Return the (X, Y) coordinate for the center point of the cell that contains the specified text.  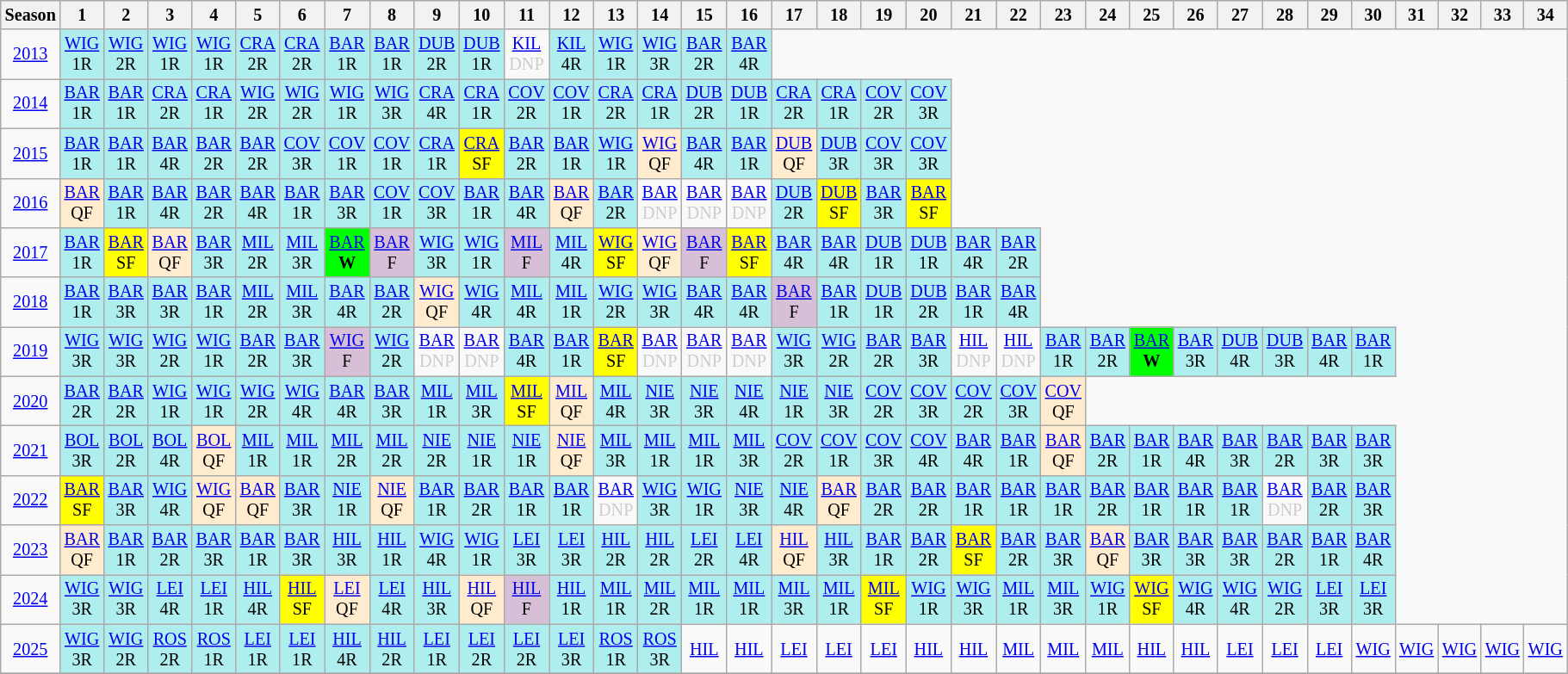
2015 (31, 153)
COV4R (928, 451)
HILSF (302, 600)
CRA4R (437, 104)
BOL2R (126, 451)
11 (526, 15)
24 (1107, 15)
21 (973, 15)
32 (1460, 15)
14 (660, 15)
7 (347, 15)
2025 (31, 649)
ROS3R (660, 649)
COVQF (1063, 401)
BOLQF (214, 451)
3 (170, 15)
MILQF (572, 401)
25 (1152, 15)
2024 (31, 600)
30 (1373, 15)
2016 (31, 203)
26 (1195, 15)
13 (617, 15)
2023 (31, 550)
HILF (526, 600)
20 (928, 15)
28 (1285, 15)
BOL4R (170, 451)
2013 (31, 54)
2014 (31, 104)
2018 (31, 302)
DUB4R (1240, 352)
2019 (31, 352)
4 (214, 15)
33 (1503, 15)
DUBQF (794, 153)
18 (839, 15)
16 (749, 15)
2022 (31, 500)
DUBSF (839, 203)
12 (572, 15)
9 (437, 15)
Season (31, 15)
2021 (31, 451)
34 (1546, 15)
KILDNP (526, 54)
23 (1063, 15)
2020 (31, 401)
LEIQF (347, 600)
17 (794, 15)
NIE2R (437, 451)
27 (1240, 15)
31 (1416, 15)
2017 (31, 253)
29 (1329, 15)
2 (126, 15)
19 (883, 15)
CRASF (481, 153)
22 (1019, 15)
15 (704, 15)
8 (392, 15)
10 (481, 15)
BOL3R (83, 451)
WIGF (347, 352)
6 (302, 15)
1 (83, 15)
MILF (526, 253)
ROS2R (170, 649)
5 (258, 15)
KIL4R (572, 54)
